Output the (X, Y) coordinate of the center of the cell containing the given text.  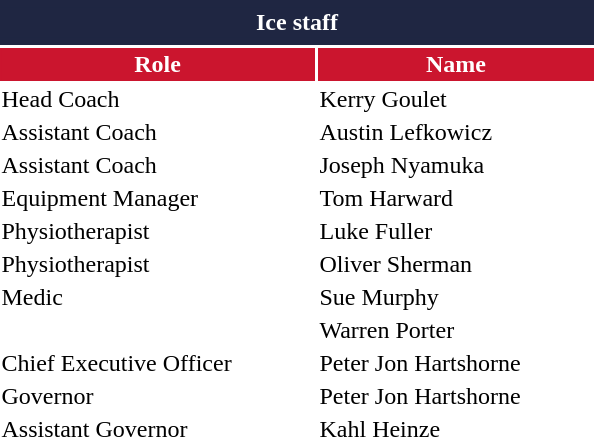
Medic (158, 297)
Austin Lefkowicz (456, 132)
Head Coach (158, 99)
Sue Murphy (456, 297)
Chief Executive Officer (158, 363)
Tom Harward (456, 198)
Joseph Nyamuka (456, 165)
Role (158, 64)
Kerry Goulet (456, 99)
Equipment Manager (158, 198)
Warren Porter (456, 330)
Luke Fuller (456, 231)
Name (456, 64)
Governor (158, 396)
Ice staff (297, 22)
Oliver Sherman (456, 264)
